From the cell containing the given text, extract its center point as (x, y) coordinate. 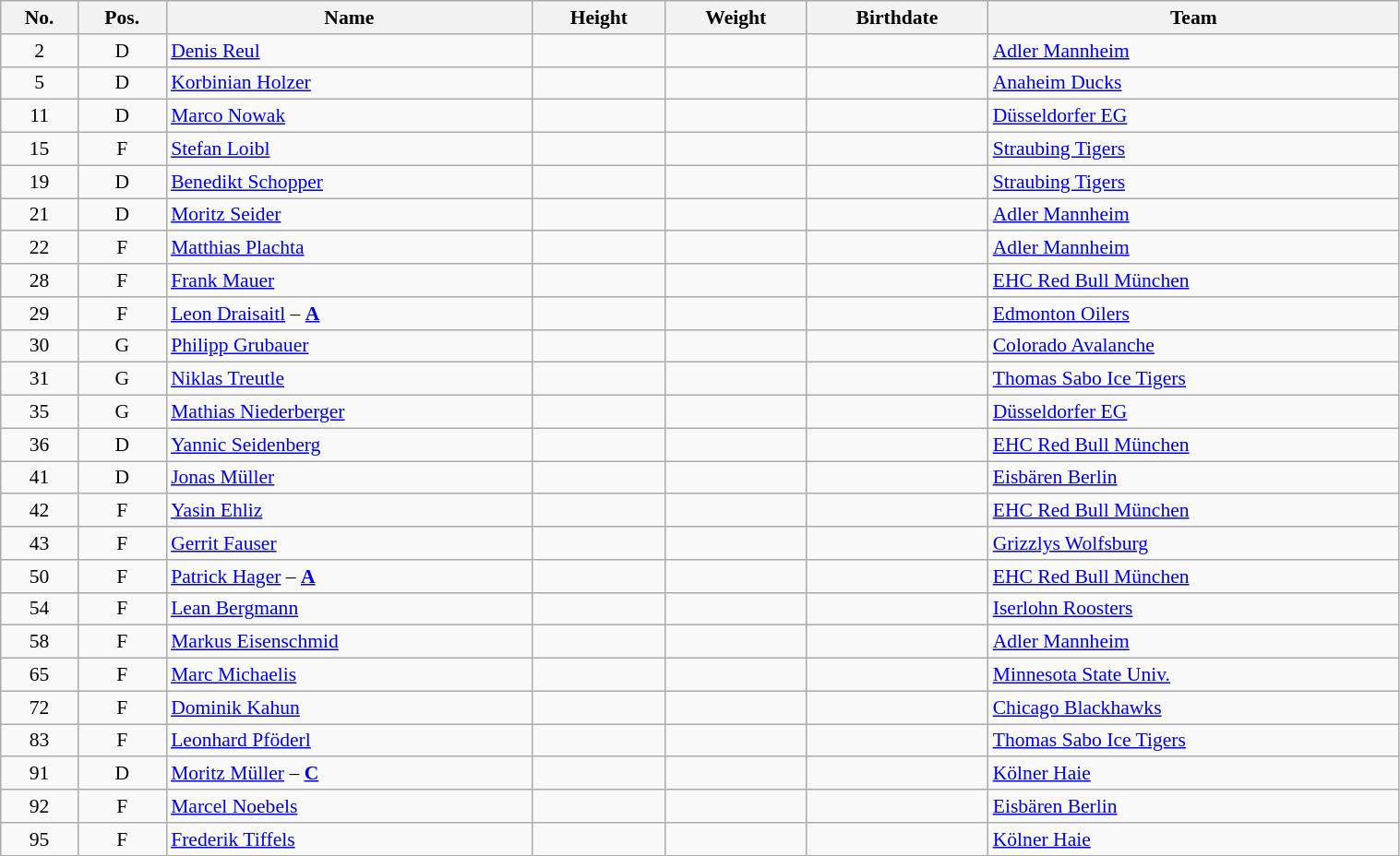
Marc Michaelis (349, 675)
Iserlohn Roosters (1194, 609)
Benedikt Schopper (349, 182)
15 (40, 149)
Stefan Loibl (349, 149)
Grizzlys Wolfsburg (1194, 543)
54 (40, 609)
Leonhard Pföderl (349, 741)
83 (40, 741)
Gerrit Fauser (349, 543)
Marcel Noebels (349, 806)
Dominik Kahun (349, 707)
No. (40, 18)
Pos. (122, 18)
95 (40, 839)
Edmonton Oilers (1194, 314)
Yasin Ehliz (349, 511)
Yannic Seidenberg (349, 445)
Jonas Müller (349, 478)
Chicago Blackhawks (1194, 707)
41 (40, 478)
5 (40, 83)
Philipp Grubauer (349, 346)
31 (40, 379)
91 (40, 774)
11 (40, 116)
58 (40, 642)
2 (40, 51)
Weight (736, 18)
42 (40, 511)
Frank Mauer (349, 280)
35 (40, 412)
Birthdate (897, 18)
Denis Reul (349, 51)
Markus Eisenschmid (349, 642)
65 (40, 675)
Minnesota State Univ. (1194, 675)
43 (40, 543)
Colorado Avalanche (1194, 346)
Korbinian Holzer (349, 83)
Matthias Plachta (349, 248)
Anaheim Ducks (1194, 83)
Moritz Seider (349, 215)
19 (40, 182)
22 (40, 248)
Moritz Müller – C (349, 774)
30 (40, 346)
Team (1194, 18)
28 (40, 280)
Height (600, 18)
92 (40, 806)
72 (40, 707)
36 (40, 445)
Lean Bergmann (349, 609)
Patrick Hager – A (349, 577)
Name (349, 18)
Frederik Tiffels (349, 839)
50 (40, 577)
29 (40, 314)
Leon Draisaitl – A (349, 314)
Marco Nowak (349, 116)
Niklas Treutle (349, 379)
21 (40, 215)
Mathias Niederberger (349, 412)
